Capture the cell that displays the provided text and extract its [X, Y] central coordinate. 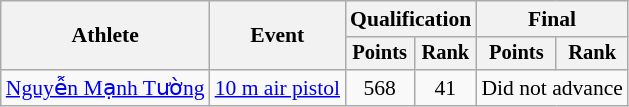
Did not advance [552, 88]
Athlete [106, 36]
Event [278, 36]
Qualification [410, 19]
568 [380, 88]
Final [552, 19]
41 [445, 88]
10 m air pistol [278, 88]
Nguyễn Mạnh Tường [106, 88]
